Pinpoint the cell where the given text exists, returning its [x, y] midpoint coordinate. 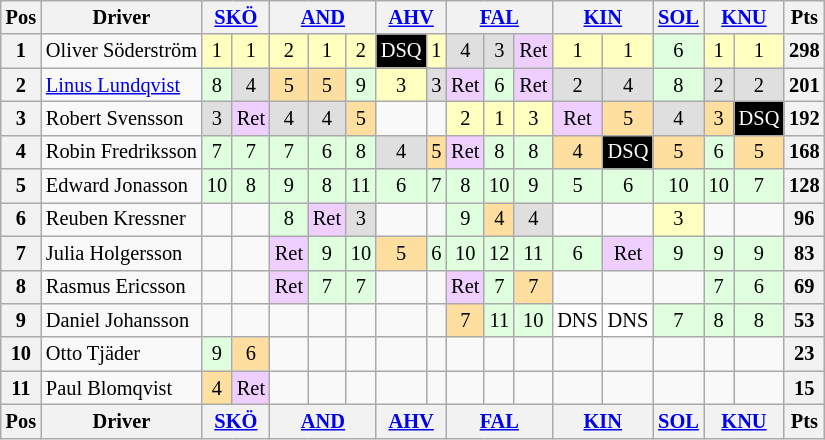
Robin Fredriksson [122, 152]
Paul Blomqvist [122, 388]
12 [499, 253]
Julia Holgersson [122, 253]
298 [804, 51]
83 [804, 253]
Linus Lundqvist [122, 85]
201 [804, 85]
Edward Jonasson [122, 186]
168 [804, 152]
53 [804, 320]
15 [804, 388]
96 [804, 219]
Rasmus Ericsson [122, 287]
Robert Svensson [122, 118]
Otto Tjäder [122, 354]
69 [804, 287]
192 [804, 118]
23 [804, 354]
128 [804, 186]
Oliver Söderström [122, 51]
Daniel Johansson [122, 320]
Reuben Kressner [122, 219]
